Output the (x, y) coordinate of the center of the cell containing the given text.  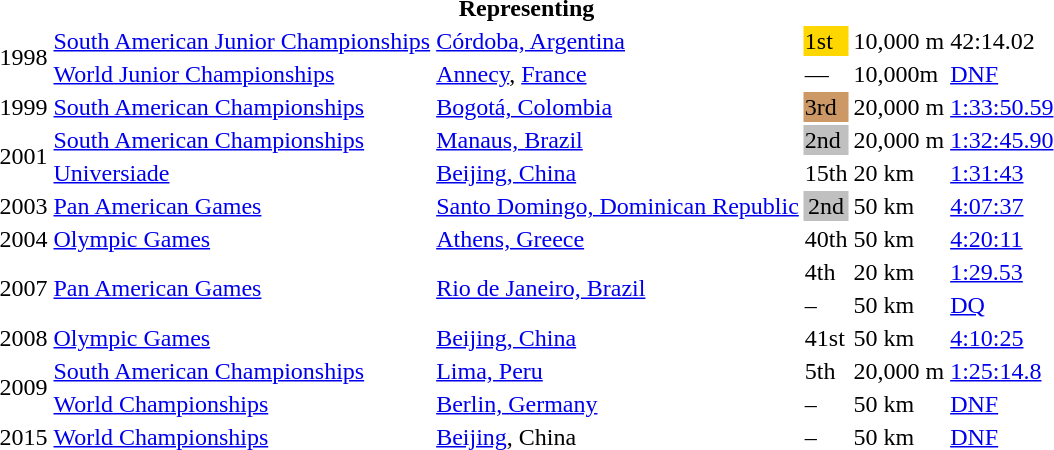
41st (826, 338)
Santo Domingo, Dominican Republic (618, 206)
5th (826, 371)
40th (826, 239)
South American Junior Championships (242, 41)
Rio de Janeiro, Brazil (618, 288)
World Junior Championships (242, 74)
Córdoba, Argentina (618, 41)
Athens, Greece (618, 239)
Bogotá, Colombia (618, 107)
— (826, 74)
4th (826, 272)
1st (826, 41)
Annecy, France (618, 74)
Universiade (242, 173)
Manaus, Brazil (618, 140)
Berlin, Germany (618, 404)
10,000 m (899, 41)
World Championships (242, 404)
Lima, Peru (618, 371)
10,000m (899, 74)
15th (826, 173)
3rd (826, 107)
